Provide the [X, Y] coordinate of the cell's center where the given text is located.  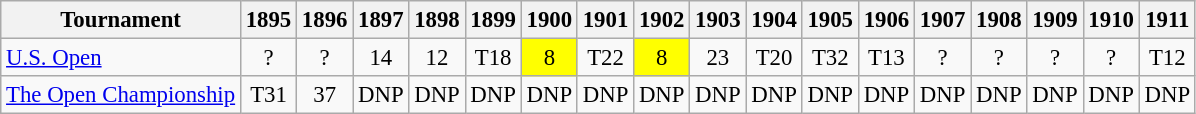
T13 [886, 58]
T22 [605, 58]
1900 [549, 20]
37 [325, 95]
T12 [1167, 58]
14 [381, 58]
1908 [999, 20]
U.S. Open [121, 58]
1896 [325, 20]
1899 [493, 20]
T31 [268, 95]
1906 [886, 20]
12 [437, 58]
1898 [437, 20]
1895 [268, 20]
1911 [1167, 20]
The Open Championship [121, 95]
1897 [381, 20]
T20 [774, 58]
Tournament [121, 20]
1905 [830, 20]
23 [718, 58]
1907 [943, 20]
T18 [493, 58]
T32 [830, 58]
1904 [774, 20]
1901 [605, 20]
1909 [1055, 20]
1910 [1111, 20]
1902 [662, 20]
1903 [718, 20]
